Identify which cell holds the provided text, then report its [X, Y] central coordinate. 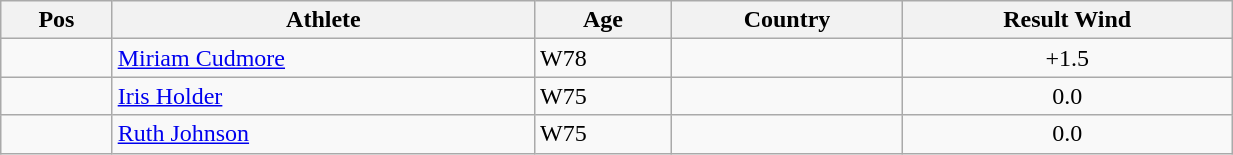
Ruth Johnson [323, 134]
Country [786, 20]
Miriam Cudmore [323, 58]
Pos [56, 20]
Iris Holder [323, 96]
Result Wind [1068, 20]
W78 [604, 58]
Age [604, 20]
Athlete [323, 20]
+1.5 [1068, 58]
